Return the (X, Y) coordinate for the center point of the cell that contains the specified text.  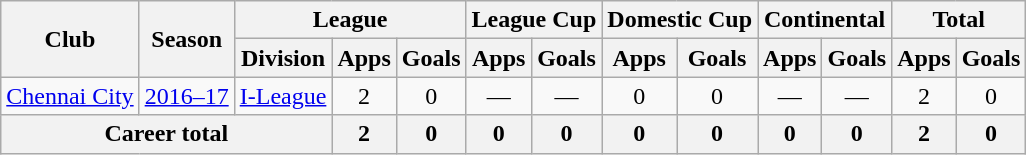
I-League (283, 96)
Career total (166, 134)
League Cup (534, 20)
Chennai City (70, 96)
Season (186, 39)
2016–17 (186, 96)
Continental (825, 20)
Total (959, 20)
League (350, 20)
Club (70, 39)
Division (283, 58)
Domestic Cup (680, 20)
